Pinpoint the cell where the given text exists, returning its (x, y) midpoint coordinate. 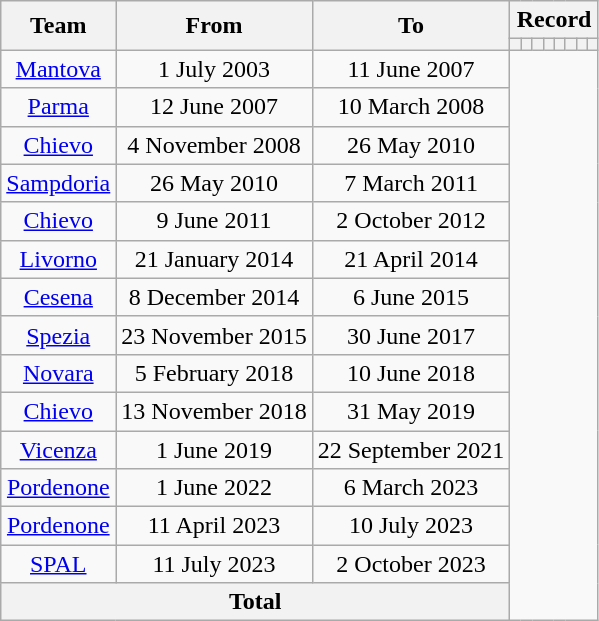
Spezia (58, 335)
Novara (58, 373)
Cesena (58, 297)
Total (256, 602)
SPAL (58, 564)
2 October 2012 (411, 221)
Livorno (58, 259)
Vicenza (58, 449)
Mantova (58, 69)
Team (58, 26)
10 June 2018 (411, 373)
Sampdoria (58, 183)
21 January 2014 (214, 259)
Parma (58, 107)
5 February 2018 (214, 373)
21 April 2014 (411, 259)
9 June 2011 (214, 221)
Record (554, 20)
6 March 2023 (411, 488)
1 June 2019 (214, 449)
1 July 2003 (214, 69)
11 June 2007 (411, 69)
31 May 2019 (411, 411)
From (214, 26)
1 June 2022 (214, 488)
13 November 2018 (214, 411)
10 March 2008 (411, 107)
12 June 2007 (214, 107)
4 November 2008 (214, 145)
30 June 2017 (411, 335)
23 November 2015 (214, 335)
6 June 2015 (411, 297)
To (411, 26)
10 July 2023 (411, 526)
11 April 2023 (214, 526)
22 September 2021 (411, 449)
8 December 2014 (214, 297)
11 July 2023 (214, 564)
2 October 2023 (411, 564)
7 March 2011 (411, 183)
